Extract the [x, y] coordinate from the center of the cell holding the provided text.  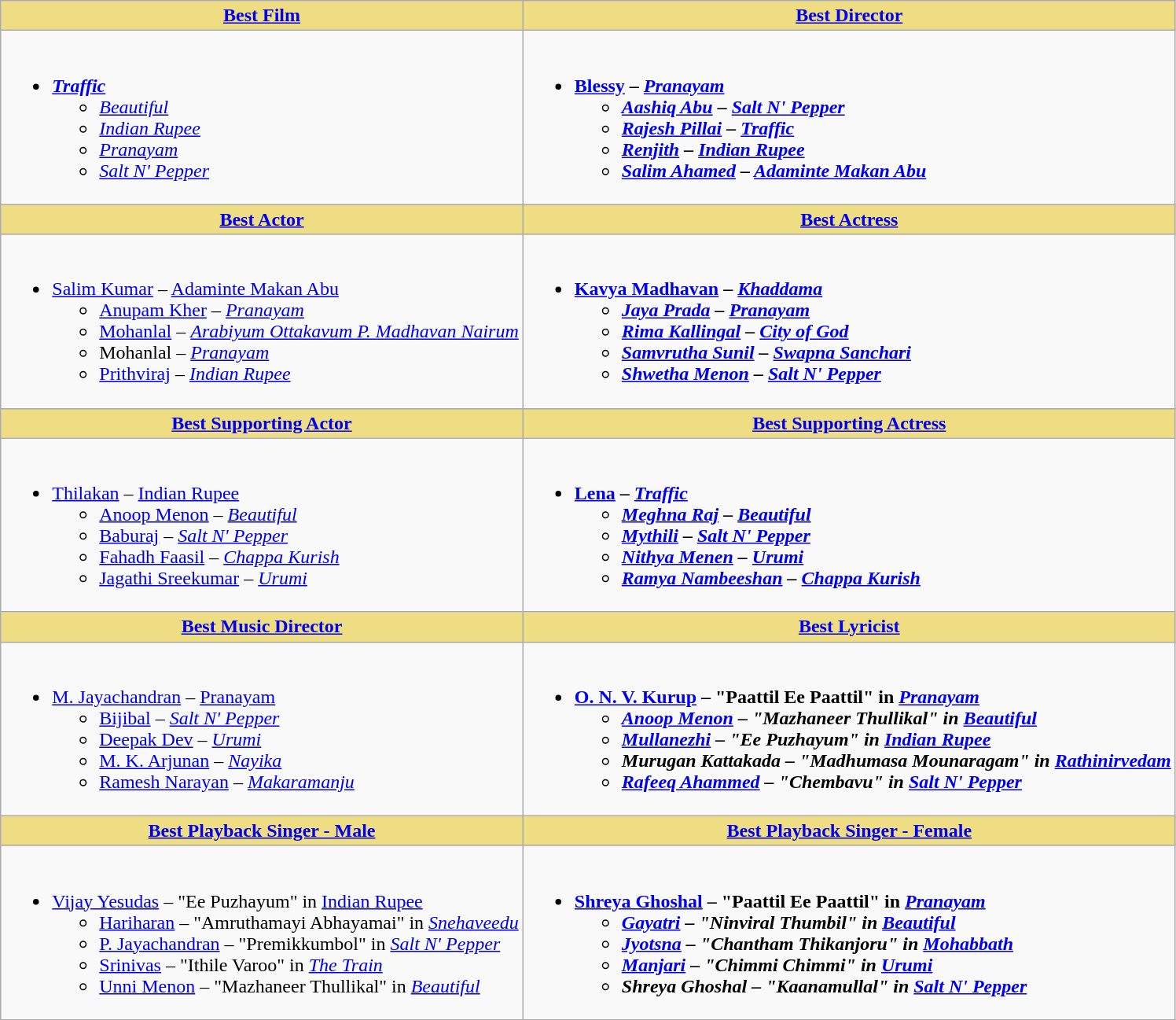
Best Lyricist [849, 627]
Salim Kumar – Adaminte Makan AbuAnupam Kher – PranayamMohanlal – Arabiyum Ottakavum P. Madhavan NairumMohanlal – PranayamPrithviraj – Indian Rupee [263, 321]
Best Actress [849, 219]
Lena – TrafficMeghna Raj – BeautifulMythili – Salt N' PepperNithya Menen – UrumiRamya Nambeeshan – Chappa Kurish [849, 525]
Best Music Director [263, 627]
Best Supporting Actress [849, 423]
Best Playback Singer - Male [263, 830]
Best Actor [263, 219]
Blessy – PranayamAashiq Abu – Salt N' PepperRajesh Pillai – TrafficRenjith – Indian RupeeSalim Ahamed – Adaminte Makan Abu [849, 118]
Best Playback Singer - Female [849, 830]
Best Supporting Actor [263, 423]
Best Director [849, 16]
Best Film [263, 16]
M. Jayachandran – PranayamBijibal – Salt N' PepperDeepak Dev – UrumiM. K. Arjunan – NayikaRamesh Narayan – Makaramanju [263, 728]
TrafficBeautifulIndian RupeePranayamSalt N' Pepper [263, 118]
Kavya Madhavan – KhaddamaJaya Prada – PranayamRima Kallingal – City of GodSamvrutha Sunil – Swapna SanchariShwetha Menon – Salt N' Pepper [849, 321]
Thilakan – Indian RupeeAnoop Menon – BeautifulBaburaj – Salt N' PepperFahadh Faasil – Chappa KurishJagathi Sreekumar – Urumi [263, 525]
